Capture the cell that displays the provided text and extract its (x, y) central coordinate. 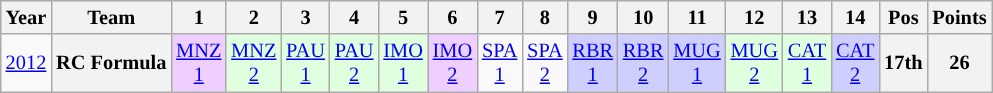
SPA1 (500, 63)
MUG1 (696, 63)
Points (959, 17)
IMO2 (452, 63)
MUG2 (754, 63)
11 (696, 17)
8 (544, 17)
Pos (903, 17)
RBR2 (643, 63)
17th (903, 63)
26 (959, 63)
2012 (26, 63)
13 (807, 17)
6 (452, 17)
CAT2 (855, 63)
3 (306, 17)
Year (26, 17)
2 (254, 17)
MNZ2 (254, 63)
12 (754, 17)
SPA2 (544, 63)
MNZ1 (198, 63)
IMO1 (402, 63)
RC Formula (111, 63)
10 (643, 17)
4 (354, 17)
14 (855, 17)
9 (592, 17)
PAU2 (354, 63)
CAT1 (807, 63)
Team (111, 17)
1 (198, 17)
7 (500, 17)
5 (402, 17)
PAU1 (306, 63)
RBR1 (592, 63)
